Return the (x, y) coordinate for the center point of the cell that contains the specified text.  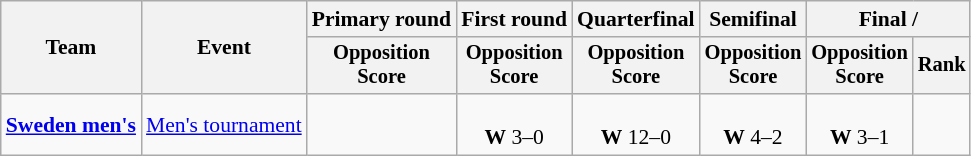
W 3–1 (860, 124)
W 3–0 (514, 124)
Rank (942, 66)
W 12–0 (636, 124)
Sweden men's (71, 124)
Final / (888, 19)
Semifinal (754, 19)
Team (71, 48)
First round (514, 19)
Primary round (382, 19)
Event (224, 48)
W 4–2 (754, 124)
Quarterfinal (636, 19)
Men's tournament (224, 124)
